Scan for the cell matching the given text and deliver its [x, y] coordinate at center. 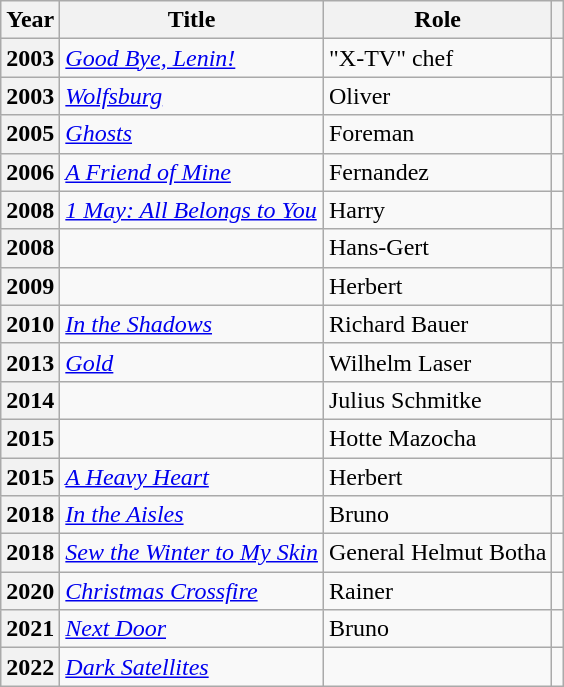
In the Shadows [192, 324]
Fernandez [437, 172]
Next Door [192, 629]
Title [192, 20]
Good Bye, Lenin! [192, 58]
Gold [192, 362]
2022 [30, 667]
Rainer [437, 591]
2020 [30, 591]
Christmas Crossfire [192, 591]
A Heavy Heart [192, 477]
General Helmut Botha [437, 553]
Dark Satellites [192, 667]
1 May: All Belongs to You [192, 210]
Year [30, 20]
"X-TV" chef [437, 58]
A Friend of Mine [192, 172]
Wilhelm Laser [437, 362]
2005 [30, 134]
2006 [30, 172]
Oliver [437, 96]
Harry [437, 210]
Ghosts [192, 134]
Hans-Gert [437, 248]
2010 [30, 324]
Julius Schmitke [437, 400]
2009 [30, 286]
Richard Bauer [437, 324]
2021 [30, 629]
Hotte Mazocha [437, 438]
2014 [30, 400]
In the Aisles [192, 515]
Foreman [437, 134]
2013 [30, 362]
Wolfsburg [192, 96]
Sew the Winter to My Skin [192, 553]
Role [437, 20]
